Search for the cell housing the specified text and yield its [X, Y] center coordinate. 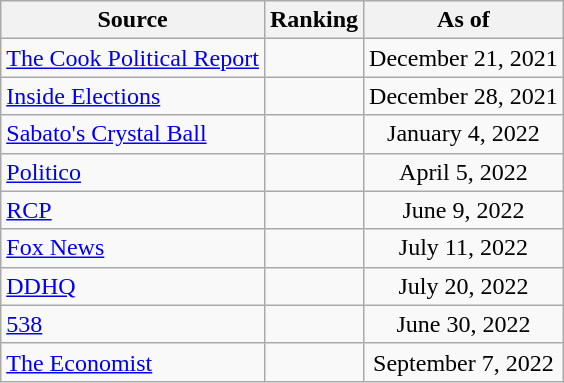
Sabato's Crystal Ball [133, 134]
Ranking [314, 20]
Source [133, 20]
538 [133, 324]
DDHQ [133, 286]
The Economist [133, 362]
Politico [133, 172]
As of [464, 20]
The Cook Political Report [133, 58]
January 4, 2022 [464, 134]
RCP [133, 210]
Inside Elections [133, 96]
July 11, 2022 [464, 248]
April 5, 2022 [464, 172]
June 9, 2022 [464, 210]
June 30, 2022 [464, 324]
Fox News [133, 248]
September 7, 2022 [464, 362]
December 28, 2021 [464, 96]
December 21, 2021 [464, 58]
July 20, 2022 [464, 286]
